Locate the cell with the specified text and output its [x, y] center coordinate. 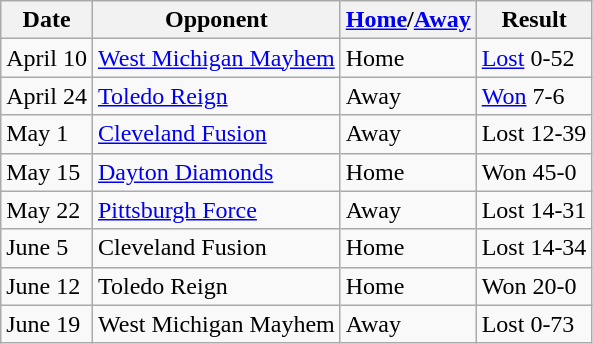
April 24 [47, 96]
May 1 [47, 134]
Date [47, 20]
Opponent [216, 20]
Won 7-6 [534, 96]
June 19 [47, 324]
Won 20-0 [534, 286]
Dayton Diamonds [216, 172]
June 12 [47, 286]
Won 45-0 [534, 172]
Lost 14-31 [534, 210]
Pittsburgh Force [216, 210]
Lost 0-73 [534, 324]
May 15 [47, 172]
June 5 [47, 248]
Lost 14-34 [534, 248]
Lost 12-39 [534, 134]
Lost 0-52 [534, 58]
May 22 [47, 210]
Home/Away [408, 20]
Result [534, 20]
April 10 [47, 58]
